From the cell containing the given text, extract its center point as (X, Y) coordinate. 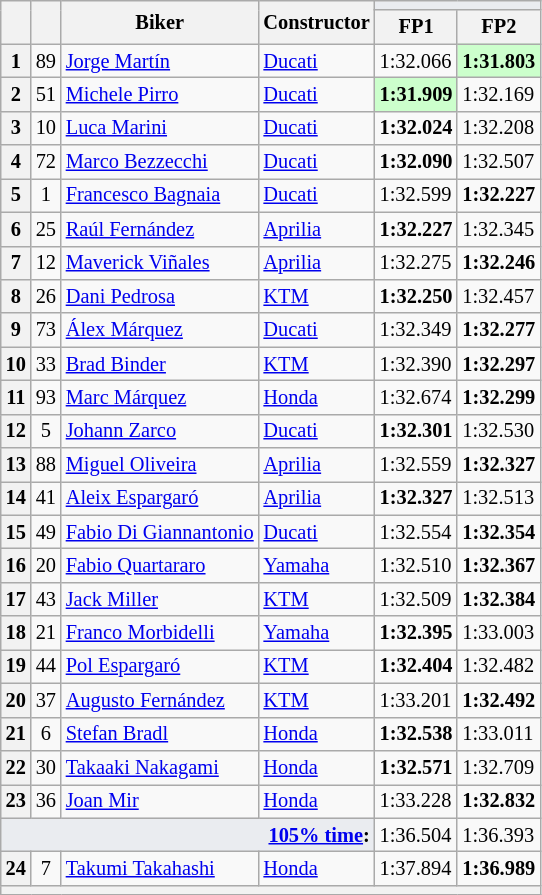
1:37.894 (416, 868)
Dani Pedrosa (160, 296)
41 (46, 498)
25 (46, 229)
Luca Marini (160, 128)
43 (46, 599)
17 (16, 599)
Jack Miller (160, 599)
FP2 (498, 27)
19 (16, 666)
Brad Binder (160, 364)
1:32.492 (498, 700)
1:32.277 (498, 330)
26 (46, 296)
1:32.538 (416, 734)
22 (16, 767)
1:32.367 (498, 565)
Fabio Di Giannantonio (160, 532)
Biker (160, 22)
1:32.513 (498, 498)
1:32.066 (416, 61)
1:32.832 (498, 801)
1:32.404 (416, 666)
1:32.482 (498, 666)
Raúl Fernández (160, 229)
4 (16, 162)
1:32.297 (498, 364)
1:31.803 (498, 61)
1:32.554 (416, 532)
49 (46, 532)
1:32.246 (498, 263)
Michele Pirro (160, 94)
Johann Zarco (160, 431)
1:32.349 (416, 330)
Franco Morbidelli (160, 633)
1:32.301 (416, 431)
Stefan Bradl (160, 734)
1:32.354 (498, 532)
1:33.228 (416, 801)
Takumi Takahashi (160, 868)
1:32.510 (416, 565)
36 (46, 801)
44 (46, 666)
1:33.011 (498, 734)
1:32.559 (416, 465)
1:32.390 (416, 364)
1:32.299 (498, 397)
Marc Márquez (160, 397)
1:32.674 (416, 397)
37 (46, 700)
1:36.989 (498, 868)
73 (46, 330)
1:32.530 (498, 431)
8 (16, 296)
1:32.599 (416, 195)
1:32.395 (416, 633)
23 (16, 801)
72 (46, 162)
Álex Márquez (160, 330)
Constructor (317, 22)
FP1 (416, 27)
Joan Mir (160, 801)
13 (16, 465)
1:33.003 (498, 633)
89 (46, 61)
Maverick Viñales (160, 263)
1:36.393 (498, 835)
33 (46, 364)
105% time: (188, 835)
1:32.345 (498, 229)
3 (16, 128)
30 (46, 767)
Miguel Oliveira (160, 465)
1:32.250 (416, 296)
1:32.090 (416, 162)
1:31.909 (416, 94)
1:33.201 (416, 700)
18 (16, 633)
9 (16, 330)
88 (46, 465)
15 (16, 532)
1:32.571 (416, 767)
Fabio Quartararo (160, 565)
1:32.275 (416, 263)
Aleix Espargaró (160, 498)
1:32.507 (498, 162)
24 (16, 868)
1:36.504 (416, 835)
Jorge Martín (160, 61)
Pol Espargaró (160, 666)
Augusto Fernández (160, 700)
1:32.709 (498, 767)
1:32.509 (416, 599)
14 (16, 498)
1:32.169 (498, 94)
1:32.384 (498, 599)
51 (46, 94)
2 (16, 94)
1:32.024 (416, 128)
Takaaki Nakagami (160, 767)
Marco Bezzecchi (160, 162)
93 (46, 397)
1:32.457 (498, 296)
Francesco Bagnaia (160, 195)
1:32.208 (498, 128)
11 (16, 397)
16 (16, 565)
